Determine the (X, Y) coordinate at the center of the cell enclosing the given text.  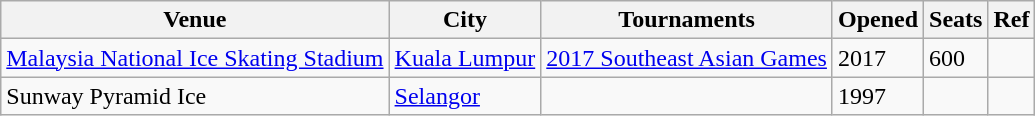
2017 Southeast Asian Games (687, 58)
Seats (956, 20)
Opened (878, 20)
Selangor (465, 96)
Sunway Pyramid Ice (195, 96)
City (465, 20)
Malaysia National Ice Skating Stadium (195, 58)
600 (956, 58)
1997 (878, 96)
Kuala Lumpur (465, 58)
Tournaments (687, 20)
Venue (195, 20)
Ref (1012, 20)
2017 (878, 58)
